Output the (x, y) coordinate of the center of the cell containing the given text.  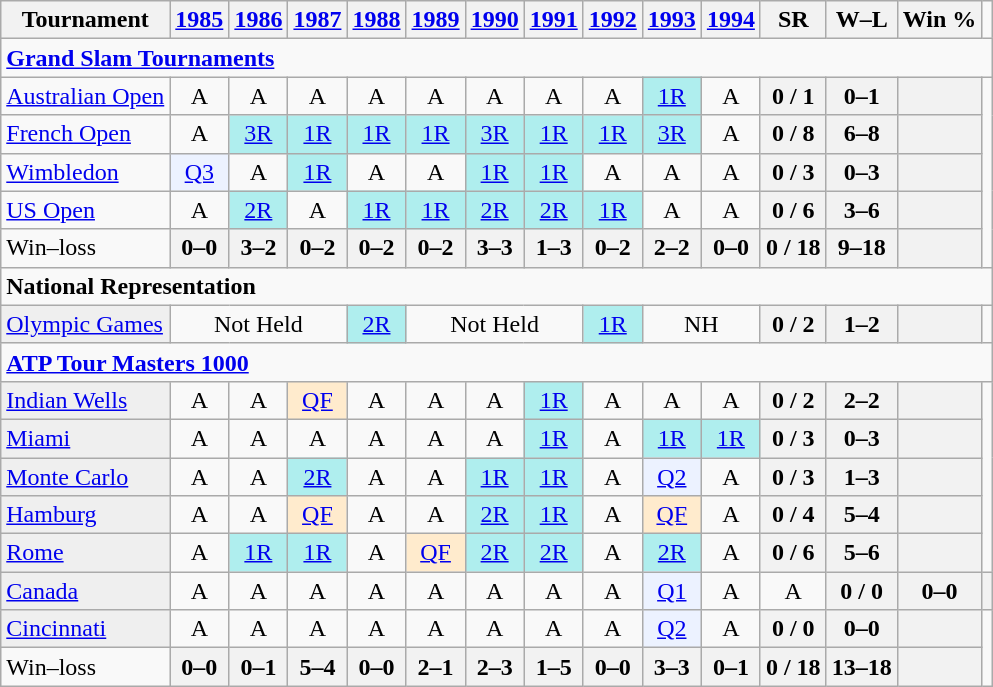
National Representation (497, 286)
1986 (258, 20)
Rome (86, 553)
1990 (494, 20)
Australian Open (86, 96)
2–3 (494, 667)
Wimbledon (86, 172)
1993 (672, 20)
Grand Slam Tournaments (497, 58)
SR (793, 20)
1992 (612, 20)
0 / 4 (793, 515)
NH (701, 324)
ATP Tour Masters 1000 (497, 362)
Canada (86, 591)
3–2 (258, 248)
Indian Wells (86, 400)
French Open (86, 134)
Q3 (200, 172)
Miami (86, 438)
1994 (730, 20)
6–8 (862, 134)
Cincinnati (86, 629)
5–6 (862, 553)
Win % (940, 20)
0 / 8 (793, 134)
1988 (376, 20)
1–2 (862, 324)
US Open (86, 210)
1–5 (554, 667)
1991 (554, 20)
W–L (862, 20)
1985 (200, 20)
9–18 (862, 248)
2–1 (436, 667)
Tournament (86, 20)
1987 (318, 20)
1989 (436, 20)
3–6 (862, 210)
Hamburg (86, 515)
Q1 (672, 591)
Olympic Games (86, 324)
0 / 1 (793, 96)
Monte Carlo (86, 477)
13–18 (862, 667)
